Determine the (X, Y) coordinate at the center of the cell enclosing the given text.  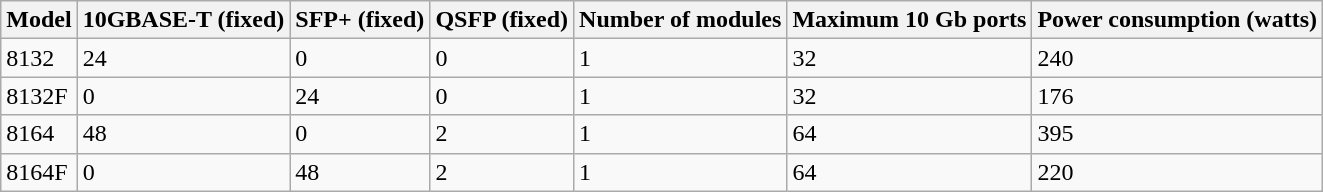
8132F (39, 96)
Power consumption (watts) (1178, 20)
Model (39, 20)
395 (1178, 134)
8164F (39, 172)
240 (1178, 58)
176 (1178, 96)
SFP+ (fixed) (360, 20)
220 (1178, 172)
8132 (39, 58)
QSFP (fixed) (502, 20)
10GBASE-T (fixed) (184, 20)
8164 (39, 134)
Maximum 10 Gb ports (910, 20)
Number of modules (680, 20)
